Provide the (x, y) coordinate of the cell's center where the given text is located.  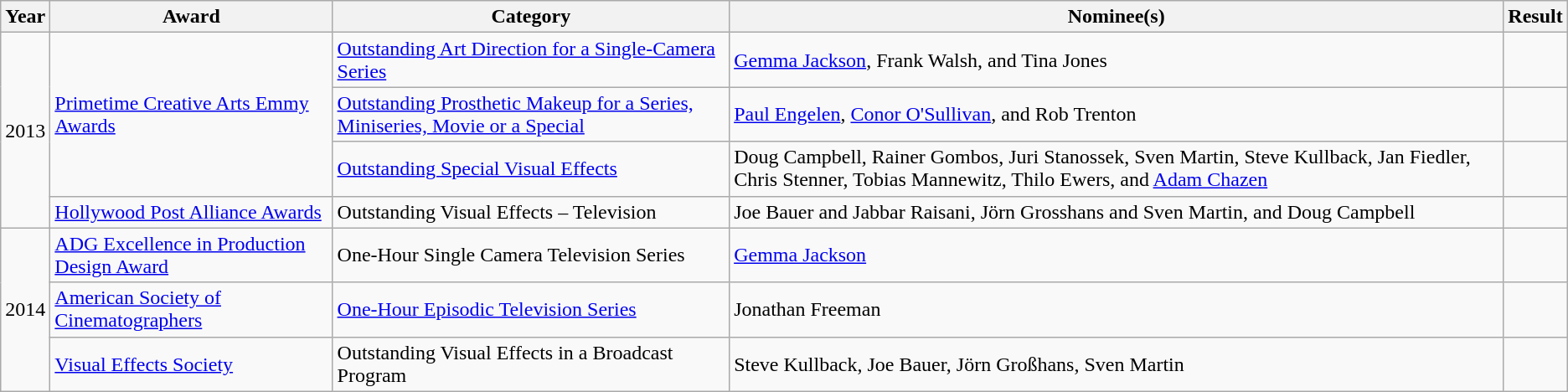
Primetime Creative Arts Emmy Awards (191, 114)
Visual Effects Society (191, 364)
Gemma Jackson, Frank Walsh, and Tina Jones (1117, 60)
Outstanding Special Visual Effects (531, 169)
Hollywood Post Alliance Awards (191, 212)
Award (191, 17)
Category (531, 17)
Doug Campbell, Rainer Gombos, Juri Stanossek, Sven Martin, Steve Kullback, Jan Fiedler, Chris Stenner, Tobias Mannewitz, Thilo Ewers, and Adam Chazen (1117, 169)
Jonathan Freeman (1117, 310)
Outstanding Prosthetic Makeup for a Series, Miniseries, Movie or a Special (531, 114)
One-Hour Episodic Television Series (531, 310)
Joe Bauer and Jabbar Raisani, Jörn Grosshans and Sven Martin, and Doug Campbell (1117, 212)
Outstanding Art Direction for a Single-Camera Series (531, 60)
Year (25, 17)
Steve Kullback, Joe Bauer, Jörn Großhans, Sven Martin (1117, 364)
Outstanding Visual Effects – Television (531, 212)
Nominee(s) (1117, 17)
2014 (25, 310)
Paul Engelen, Conor O'Sullivan, and Rob Trenton (1117, 114)
One-Hour Single Camera Television Series (531, 255)
2013 (25, 131)
American Society of Cinematographers (191, 310)
ADG Excellence in Production Design Award (191, 255)
Gemma Jackson (1117, 255)
Outstanding Visual Effects in a Broadcast Program (531, 364)
Result (1535, 17)
